Search for the cell housing the specified text and yield its [x, y] center coordinate. 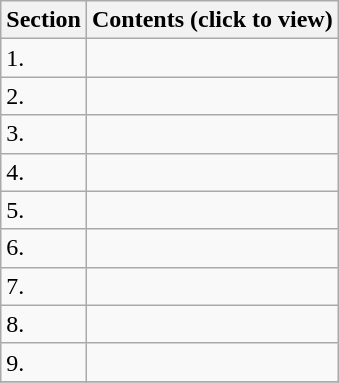
1. [44, 58]
8. [44, 324]
7. [44, 286]
Contents (click to view) [212, 20]
Section [44, 20]
9. [44, 362]
6. [44, 248]
5. [44, 210]
2. [44, 96]
3. [44, 134]
4. [44, 172]
